From the cell containing the given text, extract its center point as (x, y) coordinate. 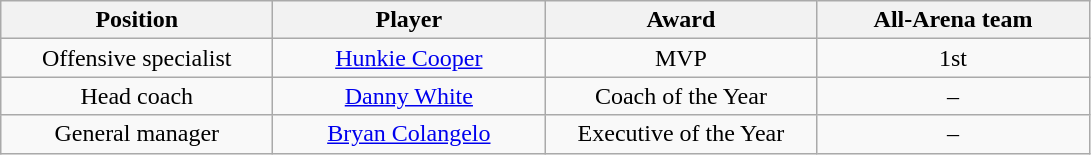
Danny White (409, 96)
Offensive specialist (137, 58)
Award (681, 20)
Executive of the Year (681, 134)
Hunkie Cooper (409, 58)
General manager (137, 134)
Position (137, 20)
Bryan Colangelo (409, 134)
MVP (681, 58)
Coach of the Year (681, 96)
Player (409, 20)
1st (953, 58)
Head coach (137, 96)
All-Arena team (953, 20)
